Pinpoint the cell where the given text exists, returning its [x, y] midpoint coordinate. 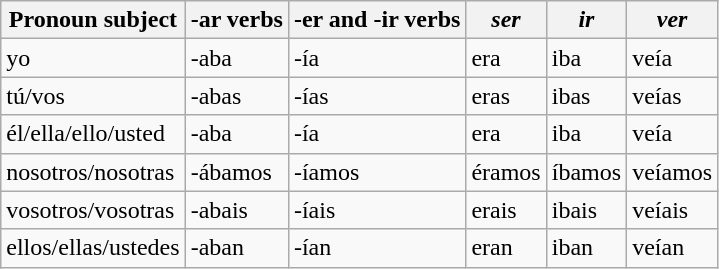
-abas [236, 96]
éramos [506, 172]
yo [93, 58]
él/ella/ello/usted [93, 134]
tú/vos [93, 96]
-ían [376, 248]
íbamos [586, 172]
-er and -ir verbs [376, 20]
-ar verbs [236, 20]
-ías [376, 96]
veían [672, 248]
ibas [586, 96]
veíais [672, 210]
-aban [236, 248]
ellos/ellas/ustedes [93, 248]
ir [586, 20]
vosotros/vosotras [93, 210]
-íais [376, 210]
erais [506, 210]
Pronoun subject [93, 20]
veíamos [672, 172]
veías [672, 96]
ibais [586, 210]
eras [506, 96]
ser [506, 20]
ver [672, 20]
eran [506, 248]
-íamos [376, 172]
-abais [236, 210]
iban [586, 248]
-ábamos [236, 172]
nosotros/nosotras [93, 172]
